Output the (X, Y) coordinate of the center of the cell containing the given text.  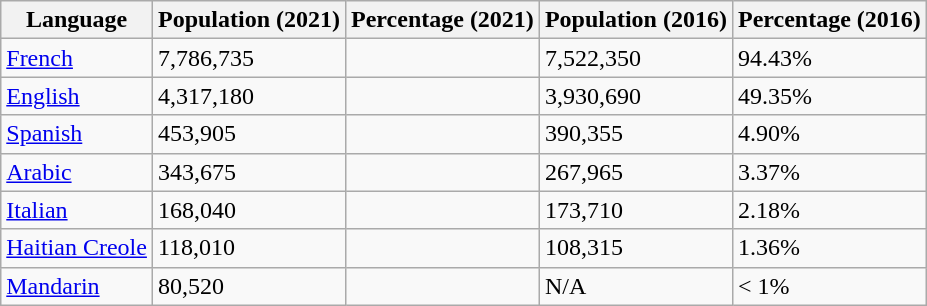
4.90% (829, 134)
< 1% (829, 286)
3.37% (829, 172)
4,317,180 (248, 96)
453,905 (248, 134)
Arabic (77, 172)
Haitian Creole (77, 248)
390,355 (636, 134)
Population (2021) (248, 20)
108,315 (636, 248)
49.35% (829, 96)
Percentage (2016) (829, 20)
80,520 (248, 286)
1.36% (829, 248)
N/A (636, 286)
Spanish (77, 134)
Percentage (2021) (443, 20)
168,040 (248, 210)
French (77, 58)
Mandarin (77, 286)
English (77, 96)
7,522,350 (636, 58)
2.18% (829, 210)
Language (77, 20)
94.43% (829, 58)
173,710 (636, 210)
343,675 (248, 172)
267,965 (636, 172)
Population (2016) (636, 20)
Italian (77, 210)
118,010 (248, 248)
3,930,690 (636, 96)
7,786,735 (248, 58)
